Scan for the cell matching the given text and deliver its (x, y) coordinate at center. 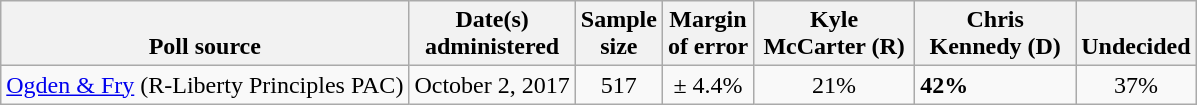
October 2, 2017 (492, 85)
Date(s)administered (492, 34)
37% (1136, 85)
Poll source (205, 34)
± 4.4% (708, 85)
Undecided (1136, 34)
42% (996, 85)
21% (834, 85)
Samplesize (618, 34)
KyleMcCarter (R) (834, 34)
ChrisKennedy (D) (996, 34)
Ogden & Fry (R-Liberty Principles PAC) (205, 85)
517 (618, 85)
Marginof error (708, 34)
